Pinpoint the cell where the given text exists, returning its (X, Y) midpoint coordinate. 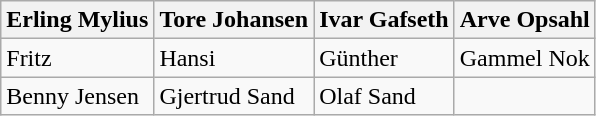
Tore Johansen (234, 20)
Benny Jensen (78, 96)
Hansi (234, 58)
Ivar Gafseth (384, 20)
Gjertrud Sand (234, 96)
Fritz (78, 58)
Olaf Sand (384, 96)
Arve Opsahl (524, 20)
Erling Mylius (78, 20)
Günther (384, 58)
Gammel Nok (524, 58)
